Determine the [x, y] coordinate at the center of the cell enclosing the given text.  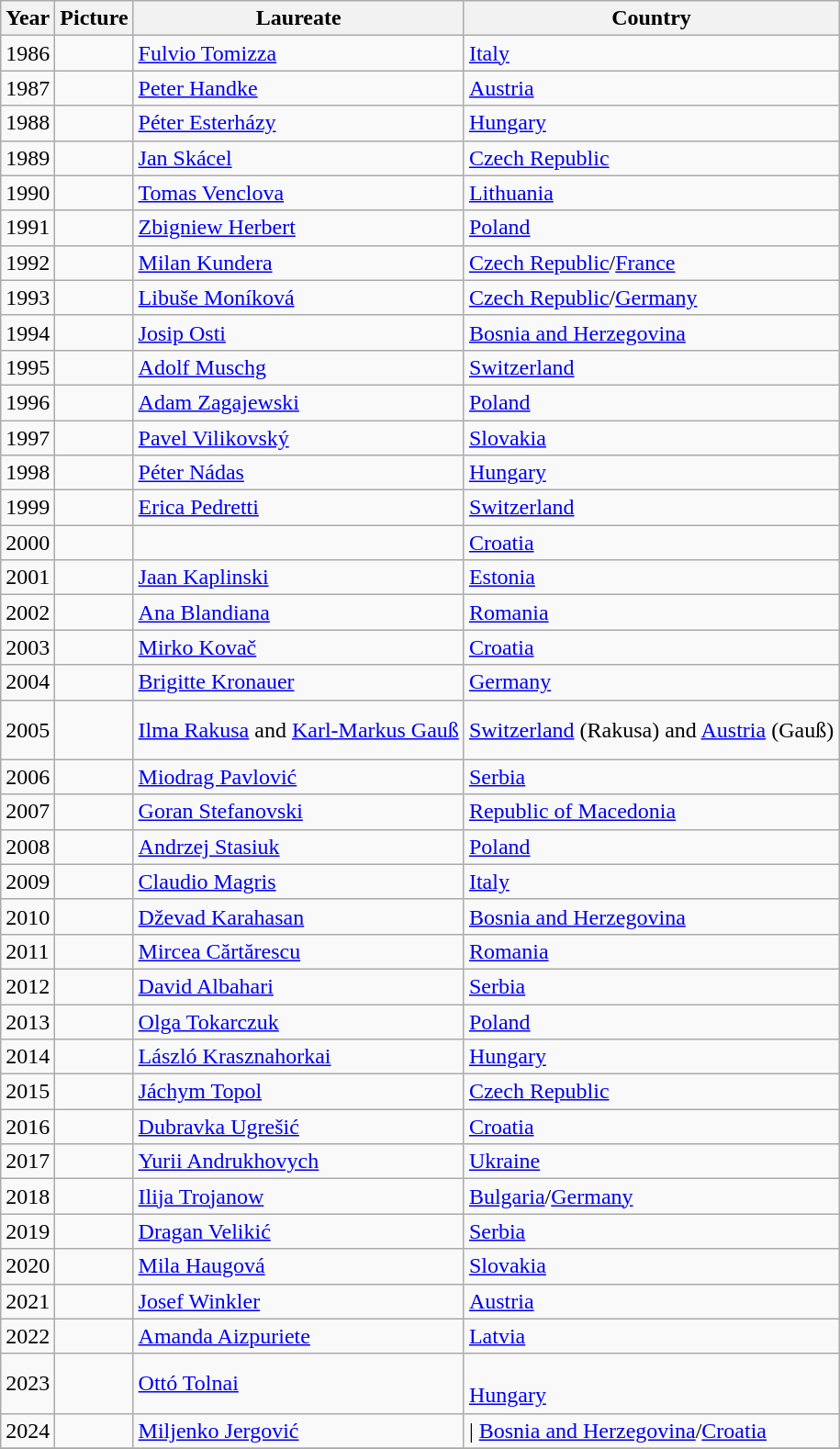
1990 [28, 193]
1994 [28, 332]
Andrzej Stasiuk [298, 847]
Fulvio Tomizza [298, 53]
2015 [28, 1092]
Jáchym Topol [298, 1092]
2012 [28, 986]
2007 [28, 812]
Josef Winkler [298, 1301]
Josip Osti [298, 332]
Miodrag Pavlović [298, 777]
Pavel Vilikovský [298, 438]
László Krasznahorkai [298, 1057]
Ana Blandiana [298, 612]
1989 [28, 158]
Milan Kundera [298, 263]
1998 [28, 473]
Erica Pedretti [298, 508]
2013 [28, 1022]
2001 [28, 578]
2002 [28, 612]
Péter Nádas [298, 473]
Adolf Muschg [298, 367]
1999 [28, 508]
Mirko Kovač [298, 647]
2004 [28, 682]
Laureate [298, 18]
Jaan Kaplinski [298, 578]
1997 [28, 438]
Peter Handke [298, 88]
Dubravka Ugrešić [298, 1127]
Amanda Aizpuriete [298, 1336]
David Albahari [298, 986]
Czech Republic/Germany [651, 298]
1995 [28, 367]
2020 [28, 1266]
Lithuania [651, 193]
Miljenko Jergović [298, 1431]
2003 [28, 647]
Jan Skácel [298, 158]
Ukraine [651, 1162]
2011 [28, 951]
Adam Zagajewski [298, 402]
Ilma Rakusa and Karl-Markus Gauß [298, 729]
Ottó Tolnai [298, 1383]
Picture [94, 18]
Ilija Trojanow [298, 1196]
2009 [28, 882]
Tomas Venclova [298, 193]
2010 [28, 916]
2016 [28, 1127]
Bulgaria/Germany [651, 1196]
Switzerland (Rakusa) and Austria (Gauß) [651, 729]
Czech Republic/France [651, 263]
2000 [28, 543]
1996 [28, 402]
Mircea Cărtărescu [298, 951]
Estonia [651, 578]
Zbigniew Herbert [298, 228]
2023 [28, 1383]
Germany [651, 682]
Péter Esterházy [298, 123]
1991 [28, 228]
Mila Haugová [298, 1266]
Brigitte Kronauer [298, 682]
Dragan Velikić [298, 1231]
| Bosnia and Herzegovina/Croatia [651, 1431]
Yurii Andrukhovych [298, 1162]
Libuše Moníková [298, 298]
1993 [28, 298]
2021 [28, 1301]
2022 [28, 1336]
2017 [28, 1162]
2006 [28, 777]
Dževad Karahasan [298, 916]
1988 [28, 123]
2024 [28, 1431]
1992 [28, 263]
Latvia [651, 1336]
2019 [28, 1231]
2008 [28, 847]
1986 [28, 53]
2018 [28, 1196]
2014 [28, 1057]
Year [28, 18]
2005 [28, 729]
1987 [28, 88]
Republic of Macedonia [651, 812]
Olga Tokarczuk [298, 1022]
Goran Stefanovski [298, 812]
Country [651, 18]
Claudio Magris [298, 882]
